From the cell containing the given text, extract its center point as (x, y) coordinate. 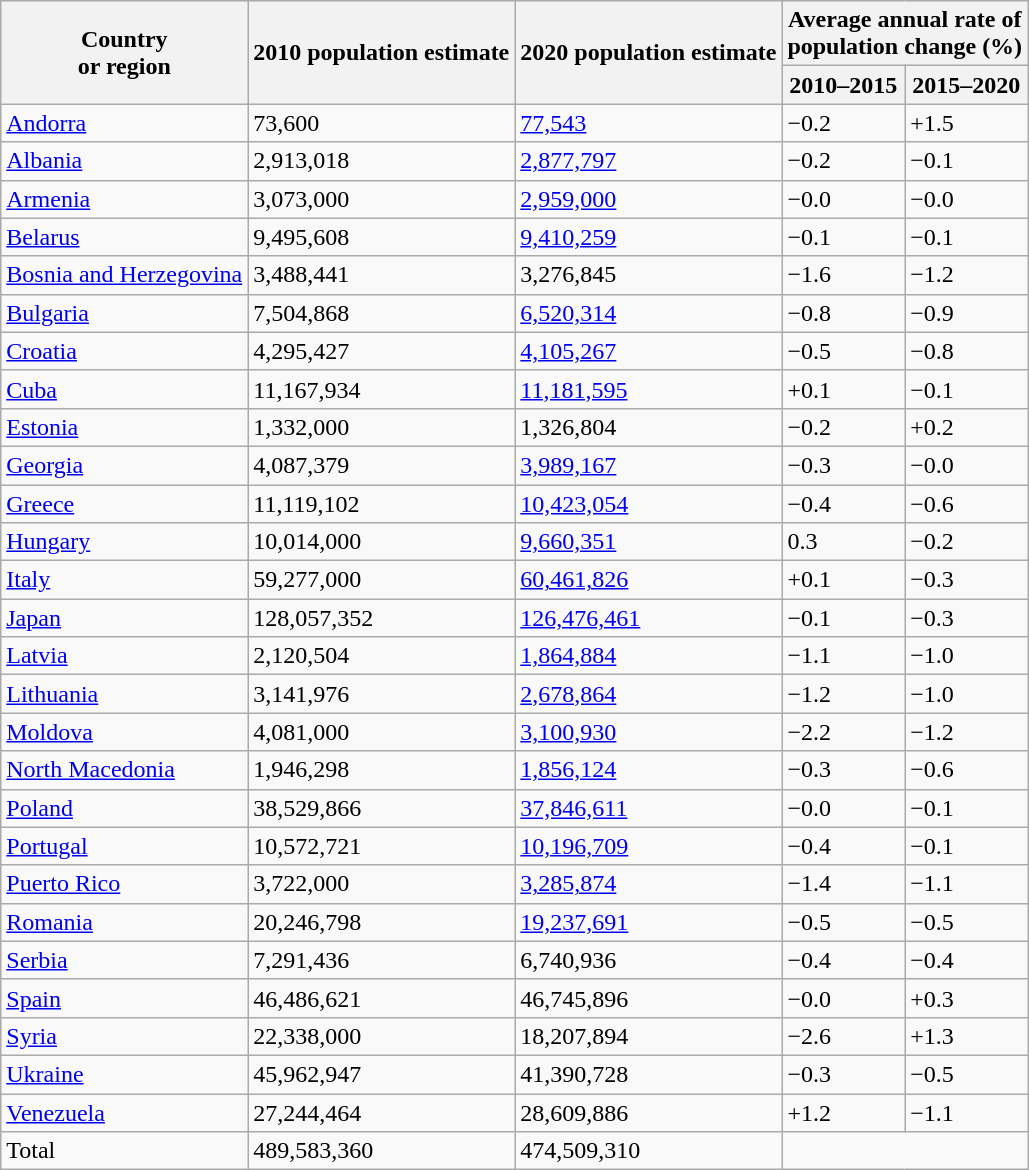
Italy (124, 580)
489,583,360 (382, 1151)
−1.4 (844, 884)
46,486,621 (382, 998)
2015–2020 (966, 85)
11,167,934 (382, 389)
45,962,947 (382, 1074)
10,423,054 (648, 503)
1,332,000 (382, 427)
3,722,000 (382, 884)
2010–2015 (844, 85)
Ukraine (124, 1074)
4,105,267 (648, 351)
3,488,441 (382, 275)
2,913,018 (382, 161)
+1.2 (844, 1113)
22,338,000 (382, 1036)
46,745,896 (648, 998)
1,946,298 (382, 770)
Belarus (124, 237)
9,495,608 (382, 237)
+0.3 (966, 998)
9,660,351 (648, 542)
3,989,167 (648, 465)
Syria (124, 1036)
Albania (124, 161)
Poland (124, 808)
1,856,124 (648, 770)
126,476,461 (648, 618)
4,295,427 (382, 351)
Countryor region (124, 52)
Greece (124, 503)
19,237,691 (648, 922)
20,246,798 (382, 922)
128,057,352 (382, 618)
3,285,874 (648, 884)
2,959,000 (648, 199)
9,410,259 (648, 237)
Romania (124, 922)
Serbia (124, 960)
3,276,845 (648, 275)
4,081,000 (382, 732)
3,141,976 (382, 694)
Spain (124, 998)
41,390,728 (648, 1074)
Lithuania (124, 694)
10,572,721 (382, 846)
7,291,436 (382, 960)
Puerto Rico (124, 884)
Bulgaria (124, 313)
1,326,804 (648, 427)
North Macedonia (124, 770)
Japan (124, 618)
4,087,379 (382, 465)
Georgia (124, 465)
+0.2 (966, 427)
2020 population estimate (648, 52)
−0.9 (966, 313)
Moldova (124, 732)
2,877,797 (648, 161)
59,277,000 (382, 580)
−2.2 (844, 732)
474,509,310 (648, 1151)
+1.5 (966, 123)
28,609,886 (648, 1113)
Armenia (124, 199)
38,529,866 (382, 808)
11,119,102 (382, 503)
−2.6 (844, 1036)
2,678,864 (648, 694)
Bosnia and Herzegovina (124, 275)
Andorra (124, 123)
27,244,464 (382, 1113)
Croatia (124, 351)
Average annual rate ofpopulation change (%) (905, 34)
6,520,314 (648, 313)
Cuba (124, 389)
Hungary (124, 542)
2,120,504 (382, 656)
73,600 (382, 123)
18,207,894 (648, 1036)
37,846,611 (648, 808)
1,864,884 (648, 656)
Estonia (124, 427)
3,100,930 (648, 732)
3,073,000 (382, 199)
77,543 (648, 123)
60,461,826 (648, 580)
Portugal (124, 846)
0.3 (844, 542)
+1.3 (966, 1036)
Total (124, 1151)
Venezuela (124, 1113)
2010 population estimate (382, 52)
7,504,868 (382, 313)
−1.6 (844, 275)
Latvia (124, 656)
6,740,936 (648, 960)
10,196,709 (648, 846)
10,014,000 (382, 542)
11,181,595 (648, 389)
